Identify which cell holds the provided text, then report its [X, Y] central coordinate. 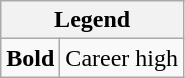
Legend [92, 20]
Career high [122, 58]
Bold [30, 58]
